Pinpoint the cell where the given text exists, returning its [x, y] midpoint coordinate. 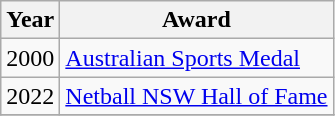
2000 [30, 58]
Netball NSW Hall of Fame [196, 96]
Award [196, 20]
2022 [30, 96]
Year [30, 20]
Australian Sports Medal [196, 58]
